Detect which cell encompasses the target text, then output its [X, Y] center coordinate. 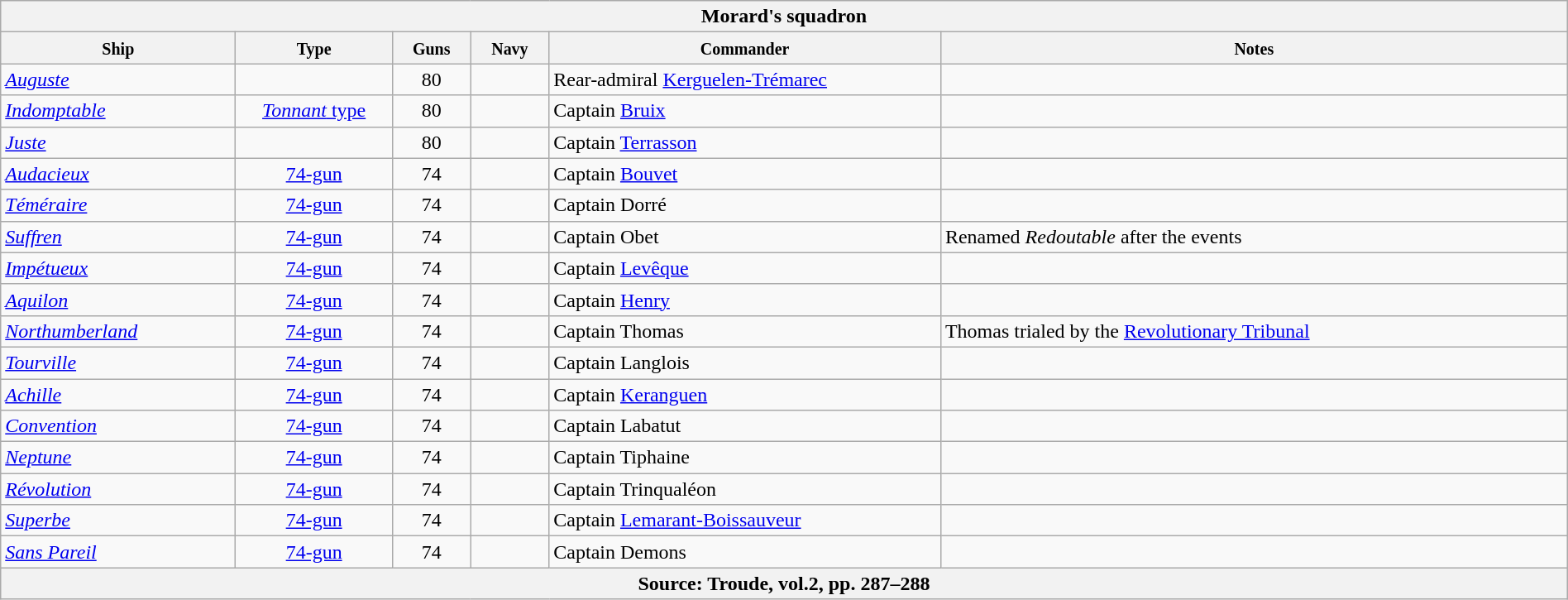
Northumberland [118, 331]
Guns [432, 48]
Rear-admiral Kerguelen-Trémarec [745, 79]
Captain Bruix [745, 111]
Suffren [118, 237]
Navy [509, 48]
Captain Levêque [745, 268]
Téméraire [118, 205]
Captain Bouvet [745, 174]
Source: Troude, vol.2, pp. 287–288 [784, 583]
Convention [118, 426]
Type [314, 48]
Captain Trinqualéon [745, 489]
Thomas trialed by the Revolutionary Tribunal [1254, 331]
Captain Demons [745, 552]
Captain Dorré [745, 205]
Captain Langlois [745, 362]
Auguste [118, 79]
Commander [745, 48]
Captain Tiphaine [745, 458]
Ship [118, 48]
Captain Obet [745, 237]
Neptune [118, 458]
Captain Thomas [745, 331]
Tourville [118, 362]
Tonnant type [314, 111]
Juste [118, 142]
Captain Lemarant-Boissauveur [745, 521]
Renamed Redoutable after the events [1254, 237]
Notes [1254, 48]
Captain Keranguen [745, 395]
Achille [118, 395]
Audacieux [118, 174]
Captain Labatut [745, 426]
Morard's squadron [784, 17]
Aquilon [118, 300]
Sans Pareil [118, 552]
Indomptable [118, 111]
Révolution [118, 489]
Captain Terrasson [745, 142]
Superbe [118, 521]
Captain Henry [745, 300]
Impétueux [118, 268]
